Extract the (X, Y) coordinate from the center of the cell holding the provided text.  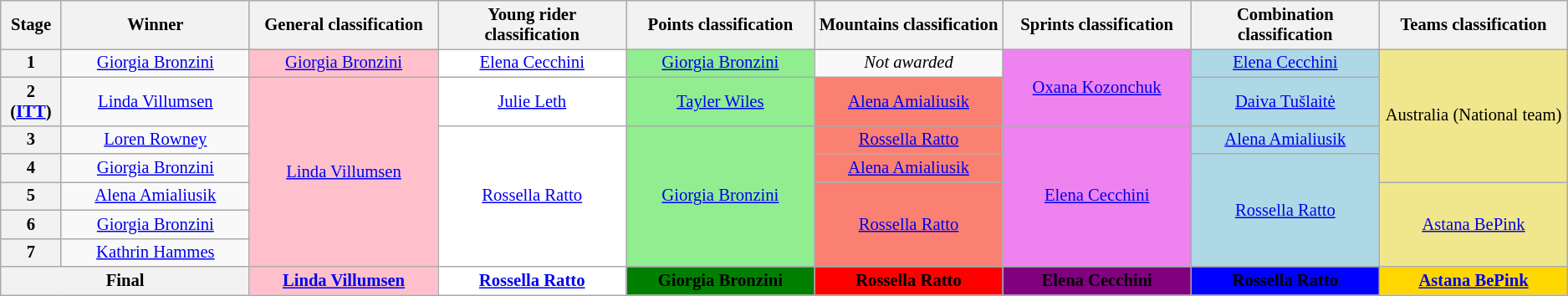
Loren Rowney (156, 140)
3 (32, 140)
2 (ITT) (32, 101)
Australia (National team) (1474, 115)
1 (32, 63)
Kathrin Hammes (156, 253)
7 (32, 253)
Not awarded (908, 63)
Sprints classification (1097, 24)
Teams classification (1474, 24)
Daiva Tušlaitė (1285, 101)
Winner (156, 24)
Tayler Wiles (721, 101)
Julie Leth (532, 101)
5 (32, 196)
Young rider classification (532, 24)
4 (32, 168)
Mountains classification (908, 24)
Final (125, 280)
Points classification (721, 24)
Combination classification (1285, 24)
Oxana Kozonchuk (1097, 87)
General classification (343, 24)
Stage (32, 24)
6 (32, 224)
